Locate the cell with the specified text and output its (x, y) center coordinate. 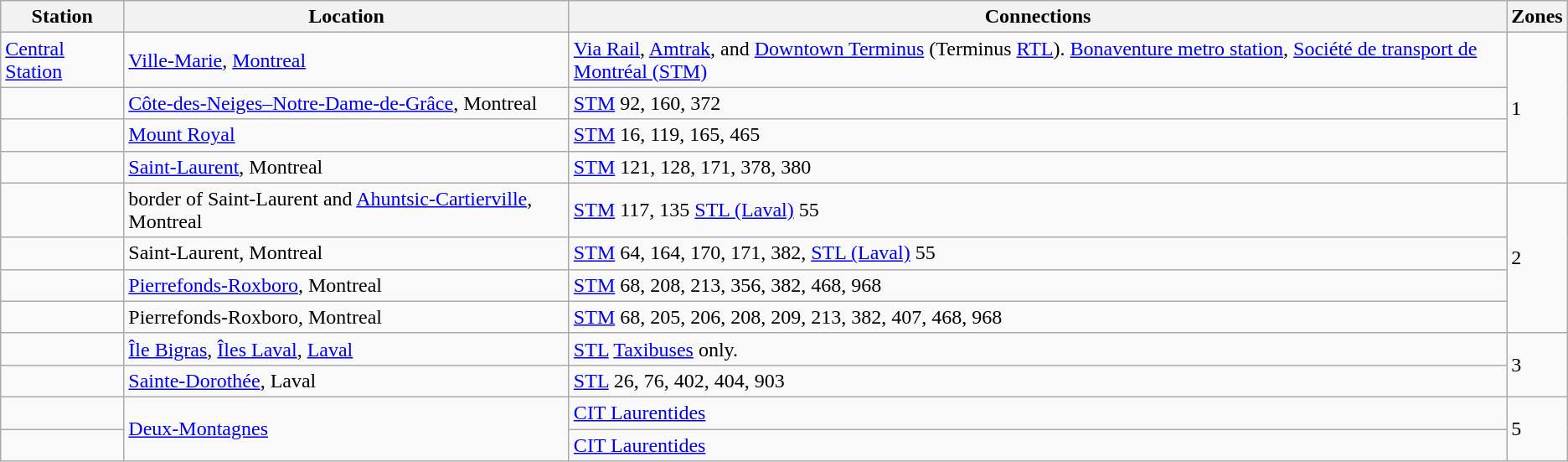
STM 68, 208, 213, 356, 382, 468, 968 (1037, 285)
STM 64, 164, 170, 171, 382, STL (Laval) 55 (1037, 253)
Central Station (62, 60)
3 (1537, 365)
1 (1537, 107)
Mount Royal (347, 135)
Zones (1537, 17)
STM 117, 135 STL (Laval) 55 (1037, 210)
Connections (1037, 17)
Via Rail, Amtrak, and Downtown Terminus (Terminus RTL). Bonaventure metro station, Société de transport de Montréal (STM) (1037, 60)
Côte-des-Neiges–Notre-Dame-de-Grâce, Montreal (347, 103)
border of Saint-Laurent and Ahuntsic-Cartierville, Montreal (347, 210)
Station (62, 17)
Location (347, 17)
2 (1537, 258)
5 (1537, 428)
STM 16, 119, 165, 465 (1037, 135)
Deux-Montagnes (347, 428)
Île Bigras, Îles Laval, Laval (347, 349)
STM 92, 160, 372 (1037, 103)
STM 121, 128, 171, 378, 380 (1037, 167)
STM 68, 205, 206, 208, 209, 213, 382, 407, 468, 968 (1037, 317)
Sainte-Dorothée, Laval (347, 381)
Ville-Marie, Montreal (347, 60)
STL 26, 76, 402, 404, 903 (1037, 381)
STL Taxibuses only. (1037, 349)
